Identify which cell holds the provided text, then report its (X, Y) central coordinate. 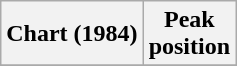
Chart (1984) (72, 34)
Peakposition (189, 34)
